Capture the cell that displays the provided text and extract its (X, Y) central coordinate. 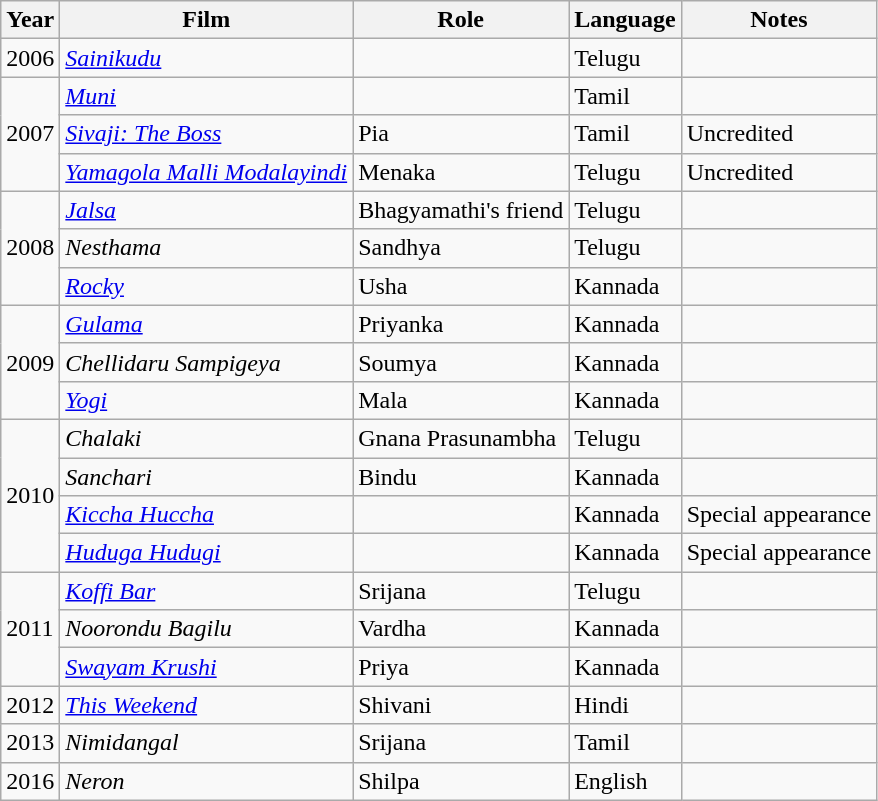
This Weekend (206, 705)
Nesthama (206, 248)
Rocky (206, 286)
Soumya (461, 362)
Yamagola Malli Modalayindi (206, 172)
Neron (206, 781)
Role (461, 20)
Jalsa (206, 210)
Sandhya (461, 248)
Huduga Hudugi (206, 553)
2006 (30, 58)
Usha (461, 286)
Gulama (206, 324)
2012 (30, 705)
Hindi (625, 705)
Sainikudu (206, 58)
Muni (206, 96)
Chalaki (206, 438)
Koffi Bar (206, 591)
2011 (30, 629)
Year (30, 20)
2009 (30, 362)
2013 (30, 743)
Yogi (206, 400)
English (625, 781)
Chellidaru Sampigeya (206, 362)
Swayam Krushi (206, 667)
2016 (30, 781)
Notes (779, 20)
Sivaji: The Boss (206, 134)
Pia (461, 134)
Priyanka (461, 324)
Film (206, 20)
Bindu (461, 477)
Menaka (461, 172)
Mala (461, 400)
Bhagyamathi's friend (461, 210)
2010 (30, 495)
Kiccha Huccha (206, 515)
Gnana Prasunambha (461, 438)
2007 (30, 134)
Nimidangal (206, 743)
Noorondu Bagilu (206, 629)
Shivani (461, 705)
Sanchari (206, 477)
2008 (30, 248)
Language (625, 20)
Shilpa (461, 781)
Priya (461, 667)
Vardha (461, 629)
